Capture the cell that displays the provided text and extract its (X, Y) central coordinate. 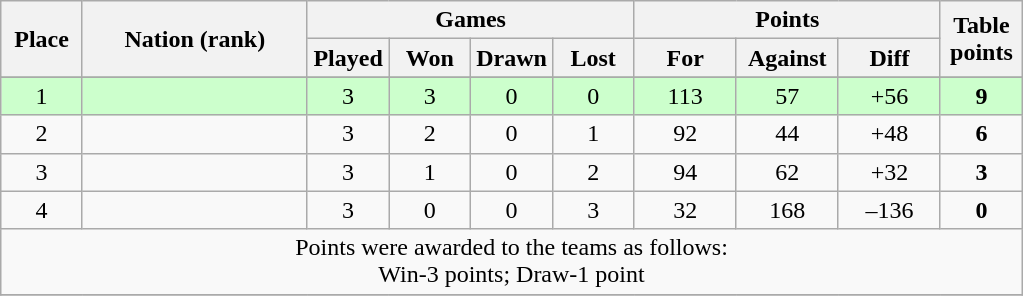
6 (981, 134)
Against (787, 58)
94 (685, 172)
57 (787, 96)
Points were awarded to the teams as follows:Win-3 points; Draw-1 point (512, 262)
32 (685, 210)
92 (685, 134)
For (685, 58)
Games (470, 20)
Drawn (512, 58)
Played (348, 58)
62 (787, 172)
–136 (889, 210)
+48 (889, 134)
Tablepoints (981, 39)
4 (42, 210)
Points (787, 20)
Nation (rank) (194, 39)
Won (430, 58)
168 (787, 210)
9 (981, 96)
+32 (889, 172)
44 (787, 134)
Place (42, 39)
Lost (593, 58)
Diff (889, 58)
113 (685, 96)
+56 (889, 96)
